Detect which cell encompasses the target text, then output its (x, y) center coordinate. 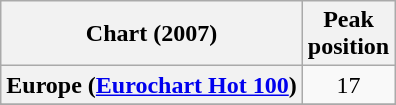
17 (348, 85)
Peakposition (348, 34)
Chart (2007) (152, 34)
Europe (Eurochart Hot 100) (152, 85)
